For the text-containing cell, return its midpoint in (X, Y) coordinate format. 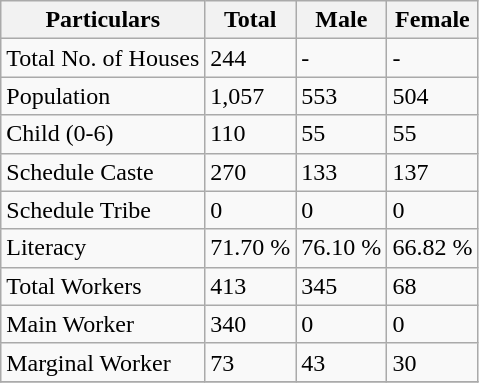
553 (342, 96)
76.10 % (342, 248)
Schedule Caste (103, 172)
Female (432, 20)
Child (0-6) (103, 134)
133 (342, 172)
68 (432, 286)
Particulars (103, 20)
Literacy (103, 248)
244 (250, 58)
43 (342, 362)
Male (342, 20)
Population (103, 96)
345 (342, 286)
Main Worker (103, 324)
340 (250, 324)
Total (250, 20)
1,057 (250, 96)
71.70 % (250, 248)
504 (432, 96)
110 (250, 134)
Schedule Tribe (103, 210)
73 (250, 362)
66.82 % (432, 248)
Total Workers (103, 286)
Total No. of Houses (103, 58)
413 (250, 286)
30 (432, 362)
Marginal Worker (103, 362)
137 (432, 172)
270 (250, 172)
